Identify which cell holds the provided text, then report its (X, Y) central coordinate. 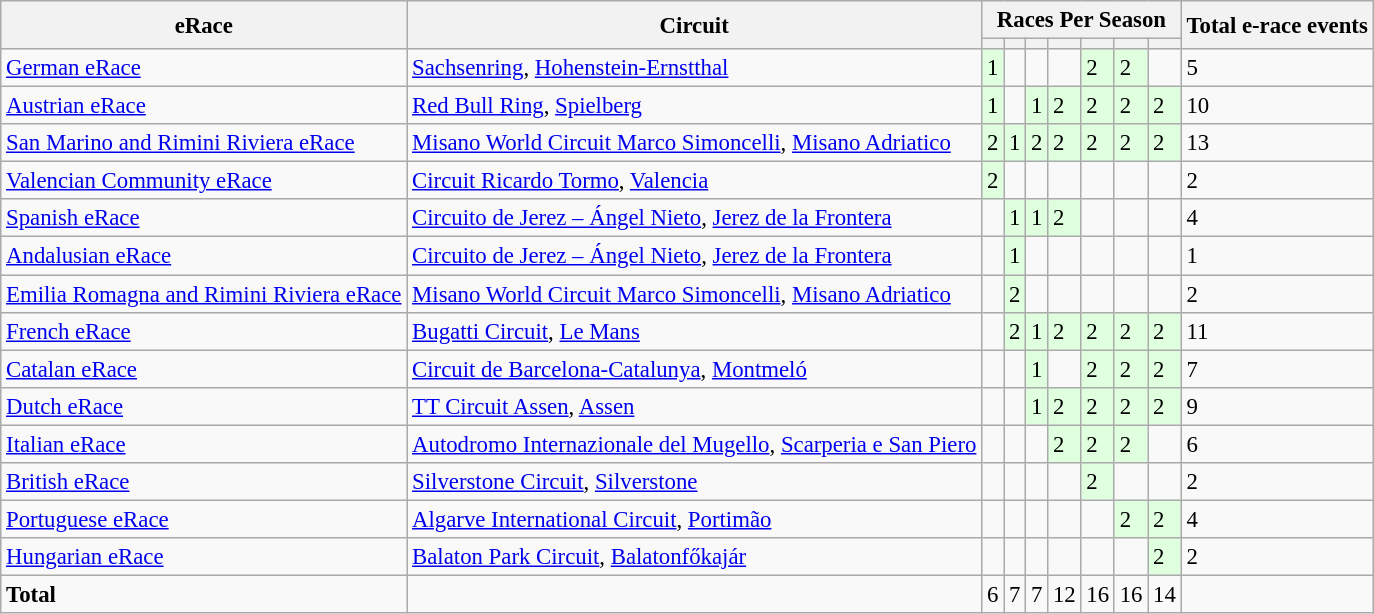
British eRace (204, 482)
Circuit de Barcelona-Catalunya, Montmeló (694, 369)
Races Per Season (1082, 20)
14 (1164, 594)
Portuguese eRace (204, 519)
Circuit (694, 25)
Andalusian eRace (204, 256)
10 (1277, 106)
TT Circuit Assen, Assen (694, 406)
Italian eRace (204, 444)
Bugatti Circuit, Le Mans (694, 331)
Valencian Community eRace (204, 181)
Austrian eRace (204, 106)
13 (1277, 143)
Autodromo Internazionale del Mugello, Scarperia e San Piero (694, 444)
Catalan eRace (204, 369)
eRace (204, 25)
Circuit Ricardo Tormo, Valencia (694, 181)
Silverstone Circuit, Silverstone (694, 482)
Emilia Romagna and Rimini Riviera eRace (204, 294)
Hungarian eRace (204, 557)
French eRace (204, 331)
Total (204, 594)
12 (1064, 594)
Red Bull Ring, Spielberg (694, 106)
Total e-race events (1277, 25)
5 (1277, 68)
Sachsenring, Hohenstein-Ernstthal (694, 68)
German eRace (204, 68)
San Marino and Rimini Riviera eRace (204, 143)
Spanish eRace (204, 219)
Algarve International Circuit, Portimão (694, 519)
Dutch eRace (204, 406)
Balaton Park Circuit, Balatonfőkajár (694, 557)
11 (1277, 331)
9 (1277, 406)
